Capture the cell that displays the provided text and extract its (x, y) central coordinate. 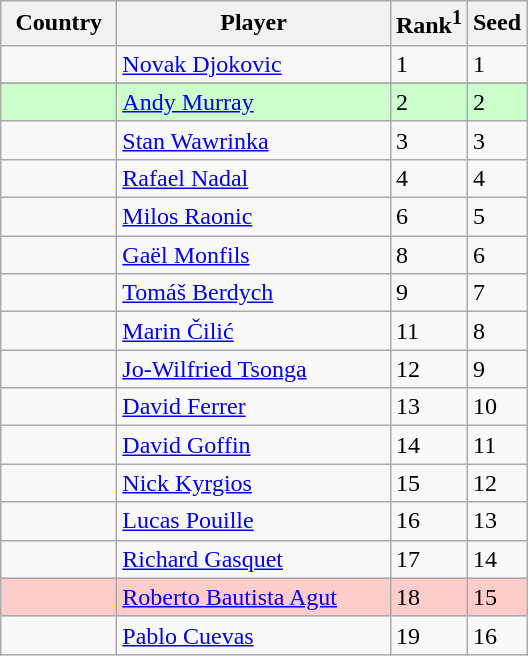
Country (59, 24)
Seed (496, 24)
Milos Raonic (254, 217)
10 (496, 407)
Tomáš Berdych (254, 293)
19 (428, 635)
Andy Murray (254, 102)
David Goffin (254, 445)
Jo-Wilfried Tsonga (254, 369)
Richard Gasquet (254, 559)
Stan Wawrinka (254, 140)
18 (428, 597)
Pablo Cuevas (254, 635)
Player (254, 24)
Novak Djokovic (254, 64)
17 (428, 559)
Lucas Pouille (254, 521)
David Ferrer (254, 407)
5 (496, 217)
Rafael Nadal (254, 178)
7 (496, 293)
Nick Kyrgios (254, 483)
Gaël Monfils (254, 255)
Roberto Bautista Agut (254, 597)
Marin Čilić (254, 331)
Rank1 (428, 24)
